Capture the cell that displays the provided text and extract its (X, Y) central coordinate. 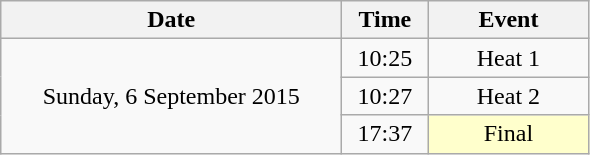
10:27 (385, 96)
Sunday, 6 September 2015 (172, 96)
Time (385, 20)
Date (172, 20)
Final (508, 134)
Heat 1 (508, 58)
Event (508, 20)
10:25 (385, 58)
17:37 (385, 134)
Heat 2 (508, 96)
